Find where the given text appears and provide that cell's center as (x, y) coordinate. 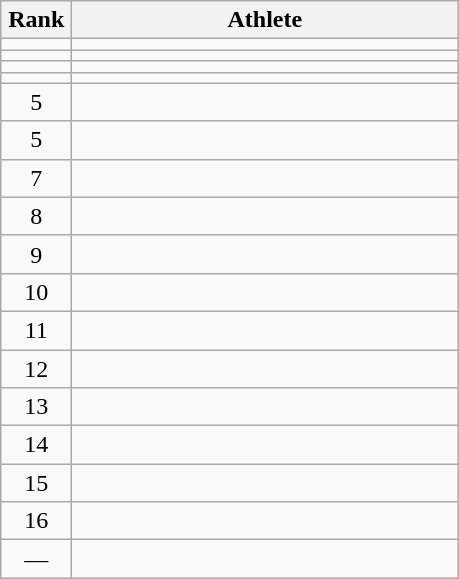
Athlete (265, 20)
8 (36, 216)
Rank (36, 20)
12 (36, 369)
11 (36, 330)
7 (36, 178)
15 (36, 483)
16 (36, 521)
9 (36, 254)
— (36, 559)
14 (36, 445)
13 (36, 407)
10 (36, 292)
